Detect which cell encompasses the target text, then output its (x, y) center coordinate. 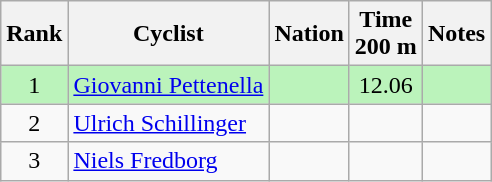
2 (34, 123)
Ulrich Schillinger (168, 123)
Niels Fredborg (168, 161)
Notes (456, 34)
3 (34, 161)
Giovanni Pettenella (168, 85)
Time200 m (386, 34)
12.06 (386, 85)
Rank (34, 34)
Nation (309, 34)
1 (34, 85)
Cyclist (168, 34)
